Capture the cell that displays the provided text and extract its [x, y] central coordinate. 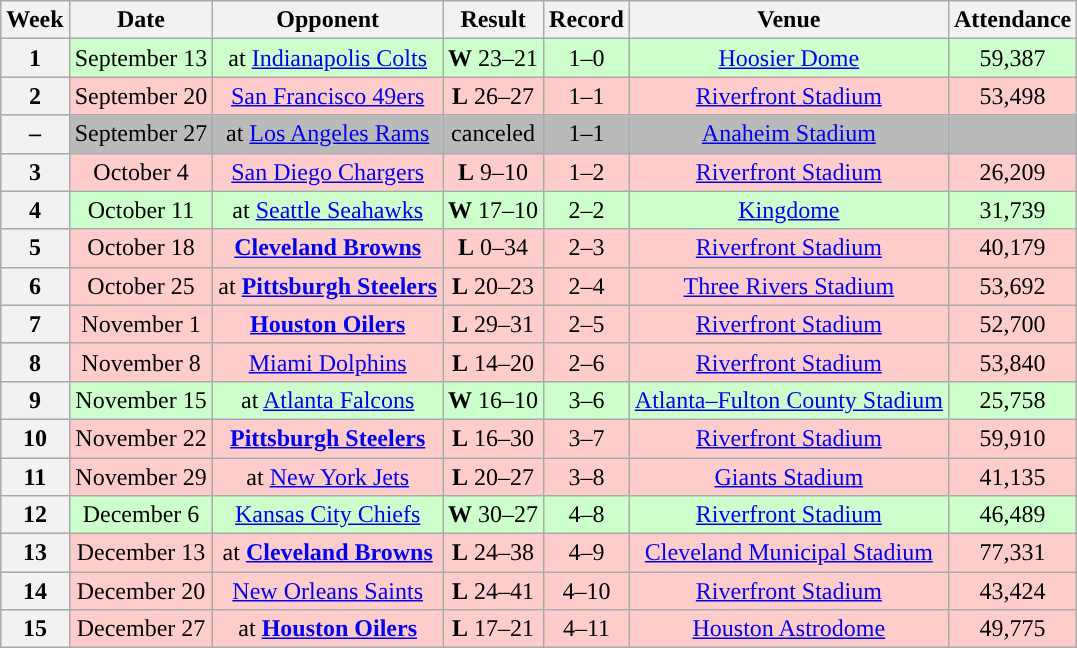
W 23–21 [494, 58]
7 [35, 324]
9 [35, 400]
2 [35, 96]
W 17–10 [494, 210]
Hoosier Dome [788, 58]
November 22 [141, 438]
L 0–34 [494, 248]
December 6 [141, 515]
3 [35, 172]
Record [587, 20]
5 [35, 248]
at Atlanta Falcons [328, 400]
Attendance [1012, 20]
Pittsburgh Steelers [328, 438]
4–8 [587, 515]
2–3 [587, 248]
13 [35, 553]
Houston Astrodome [788, 629]
1 [35, 58]
L 14–20 [494, 362]
53,692 [1012, 286]
1–0 [587, 58]
49,775 [1012, 629]
4–9 [587, 553]
December 27 [141, 629]
New Orleans Saints [328, 591]
November 29 [141, 477]
31,739 [1012, 210]
Houston Oilers [328, 324]
San Francisco 49ers [328, 96]
59,387 [1012, 58]
59,910 [1012, 438]
2–6 [587, 362]
Atlanta–Fulton County Stadium [788, 400]
77,331 [1012, 553]
43,424 [1012, 591]
October 4 [141, 172]
December 13 [141, 553]
3–8 [587, 477]
15 [35, 629]
46,489 [1012, 515]
L 29–31 [494, 324]
2–2 [587, 210]
November 8 [141, 362]
L 24–41 [494, 591]
L 9–10 [494, 172]
at Pittsburgh Steelers [328, 286]
L 20–27 [494, 477]
L 17–21 [494, 629]
L 16–30 [494, 438]
October 11 [141, 210]
14 [35, 591]
12 [35, 515]
September 13 [141, 58]
September 27 [141, 134]
11 [35, 477]
Miami Dolphins [328, 362]
Result [494, 20]
September 20 [141, 96]
52,700 [1012, 324]
November 15 [141, 400]
6 [35, 286]
Date [141, 20]
canceled [494, 134]
4–10 [587, 591]
3–7 [587, 438]
W 16–10 [494, 400]
at New York Jets [328, 477]
at Los Angeles Rams [328, 134]
25,758 [1012, 400]
L 20–23 [494, 286]
4 [35, 210]
2–5 [587, 324]
26,209 [1012, 172]
San Diego Chargers [328, 172]
L 24–38 [494, 553]
41,135 [1012, 477]
40,179 [1012, 248]
8 [35, 362]
1–2 [587, 172]
at Seattle Seahawks [328, 210]
Opponent [328, 20]
Three Rivers Stadium [788, 286]
Cleveland Browns [328, 248]
at Houston Oilers [328, 629]
Anaheim Stadium [788, 134]
Week [35, 20]
10 [35, 438]
November 1 [141, 324]
53,498 [1012, 96]
Cleveland Municipal Stadium [788, 553]
October 18 [141, 248]
at Cleveland Browns [328, 553]
Kansas City Chiefs [328, 515]
December 20 [141, 591]
2–4 [587, 286]
– [35, 134]
October 25 [141, 286]
3–6 [587, 400]
Venue [788, 20]
L 26–27 [494, 96]
53,840 [1012, 362]
Giants Stadium [788, 477]
W 30–27 [494, 515]
at Indianapolis Colts [328, 58]
Kingdome [788, 210]
4–11 [587, 629]
